Locate the cell with the specified text and output its (x, y) center coordinate. 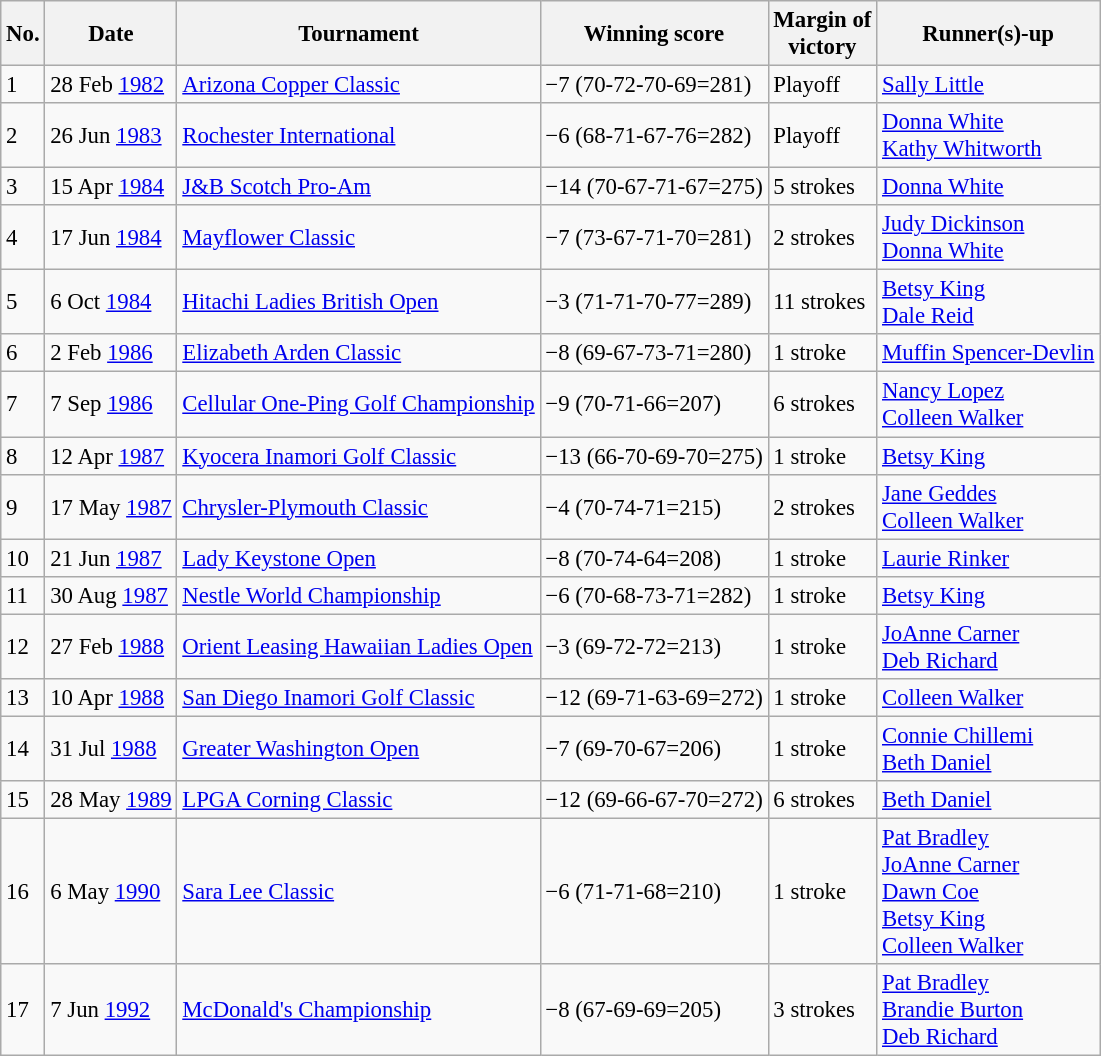
Mayflower Classic (358, 238)
Runner(s)-up (988, 34)
Colleen Walker (988, 698)
6 May 1990 (111, 891)
7 Jun 1992 (111, 1010)
−12 (69-71-63-69=272) (654, 698)
Pat Bradley JoAnne Carner Dawn Coe Betsy King Colleen Walker (988, 891)
Tournament (358, 34)
J&B Scotch Pro-Am (358, 187)
−13 (66-70-69-70=275) (654, 456)
−12 (69-66-67-70=272) (654, 800)
Greater Washington Open (358, 748)
JoAnne Carner Deb Richard (988, 646)
31 Jul 1988 (111, 748)
Judy Dickinson Donna White (988, 238)
Winning score (654, 34)
12 Apr 1987 (111, 456)
−3 (69-72-72=213) (654, 646)
Nestle World Championship (358, 595)
21 Jun 1987 (111, 558)
Beth Daniel (988, 800)
−7 (70-72-70-69=281) (654, 85)
−8 (67-69-69=205) (654, 1010)
5 (23, 302)
Connie Chillemi Beth Daniel (988, 748)
16 (23, 891)
Sara Lee Classic (358, 891)
Arizona Copper Classic (358, 85)
11 strokes (822, 302)
Donna White Kathy Whitworth (988, 136)
3 strokes (822, 1010)
10 (23, 558)
12 (23, 646)
17 Jun 1984 (111, 238)
13 (23, 698)
Lady Keystone Open (358, 558)
−8 (70-74-64=208) (654, 558)
7 (23, 404)
6 (23, 353)
2 Feb 1986 (111, 353)
5 strokes (822, 187)
3 (23, 187)
8 (23, 456)
15 Apr 1984 (111, 187)
2 (23, 136)
28 Feb 1982 (111, 85)
Jane Geddes Colleen Walker (988, 506)
17 (23, 1010)
−14 (70-67-71-67=275) (654, 187)
Nancy Lopez Colleen Walker (988, 404)
7 Sep 1986 (111, 404)
Chrysler-Plymouth Classic (358, 506)
Margin ofvictory (822, 34)
28 May 1989 (111, 800)
Donna White (988, 187)
−6 (71-71-68=210) (654, 891)
6 Oct 1984 (111, 302)
11 (23, 595)
Muffin Spencer-Devlin (988, 353)
No. (23, 34)
Betsy King Dale Reid (988, 302)
26 Jun 1983 (111, 136)
4 (23, 238)
−6 (70-68-73-71=282) (654, 595)
15 (23, 800)
9 (23, 506)
Rochester International (358, 136)
Hitachi Ladies British Open (358, 302)
McDonald's Championship (358, 1010)
Date (111, 34)
Sally Little (988, 85)
Laurie Rinker (988, 558)
Pat Bradley Brandie Burton Deb Richard (988, 1010)
Orient Leasing Hawaiian Ladies Open (358, 646)
Cellular One-Ping Golf Championship (358, 404)
17 May 1987 (111, 506)
−6 (68-71-67-76=282) (654, 136)
−3 (71-71-70-77=289) (654, 302)
−9 (70-71-66=207) (654, 404)
1 (23, 85)
14 (23, 748)
Kyocera Inamori Golf Classic (358, 456)
−4 (70-74-71=215) (654, 506)
−7 (69-70-67=206) (654, 748)
27 Feb 1988 (111, 646)
−8 (69-67-73-71=280) (654, 353)
Elizabeth Arden Classic (358, 353)
−7 (73-67-71-70=281) (654, 238)
San Diego Inamori Golf Classic (358, 698)
10 Apr 1988 (111, 698)
30 Aug 1987 (111, 595)
LPGA Corning Classic (358, 800)
